Pinpoint the cell where the given text exists, returning its [X, Y] midpoint coordinate. 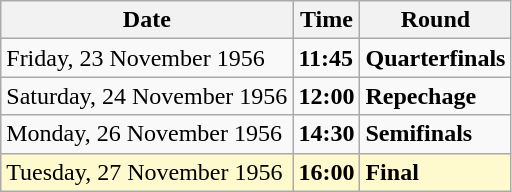
11:45 [326, 58]
Round [436, 20]
Quarterfinals [436, 58]
Repechage [436, 96]
12:00 [326, 96]
Saturday, 24 November 1956 [147, 96]
14:30 [326, 134]
16:00 [326, 172]
Friday, 23 November 1956 [147, 58]
Monday, 26 November 1956 [147, 134]
Tuesday, 27 November 1956 [147, 172]
Time [326, 20]
Semifinals [436, 134]
Date [147, 20]
Final [436, 172]
